Extract the (x, y) coordinate from the center of the cell holding the provided text.  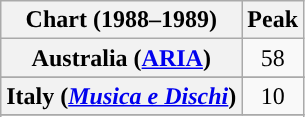
Italy (Musica e Dischi) (122, 96)
Australia (ARIA) (122, 58)
Peak (273, 20)
10 (273, 96)
Chart (1988–1989) (122, 20)
58 (273, 58)
